Capture the cell that displays the provided text and extract its [X, Y] central coordinate. 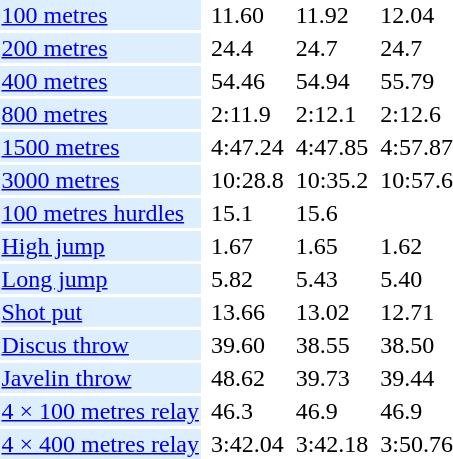
100 metres hurdles [100, 213]
38.55 [332, 345]
High jump [100, 246]
1.67 [247, 246]
4 × 100 metres relay [100, 411]
13.02 [332, 312]
4:47.85 [332, 147]
100 metres [100, 15]
39.60 [247, 345]
800 metres [100, 114]
46.9 [332, 411]
10:28.8 [247, 180]
Javelin throw [100, 378]
5.82 [247, 279]
Long jump [100, 279]
15.1 [247, 213]
10:35.2 [332, 180]
13.66 [247, 312]
54.46 [247, 81]
3:42.18 [332, 444]
400 metres [100, 81]
1.65 [332, 246]
1500 metres [100, 147]
39.73 [332, 378]
Shot put [100, 312]
4 × 400 metres relay [100, 444]
11.92 [332, 15]
2:12.1 [332, 114]
54.94 [332, 81]
2:11.9 [247, 114]
48.62 [247, 378]
4:47.24 [247, 147]
15.6 [332, 213]
5.43 [332, 279]
Discus throw [100, 345]
46.3 [247, 411]
200 metres [100, 48]
24.4 [247, 48]
24.7 [332, 48]
3:42.04 [247, 444]
3000 metres [100, 180]
11.60 [247, 15]
